From the cell containing the given text, extract its center point as (X, Y) coordinate. 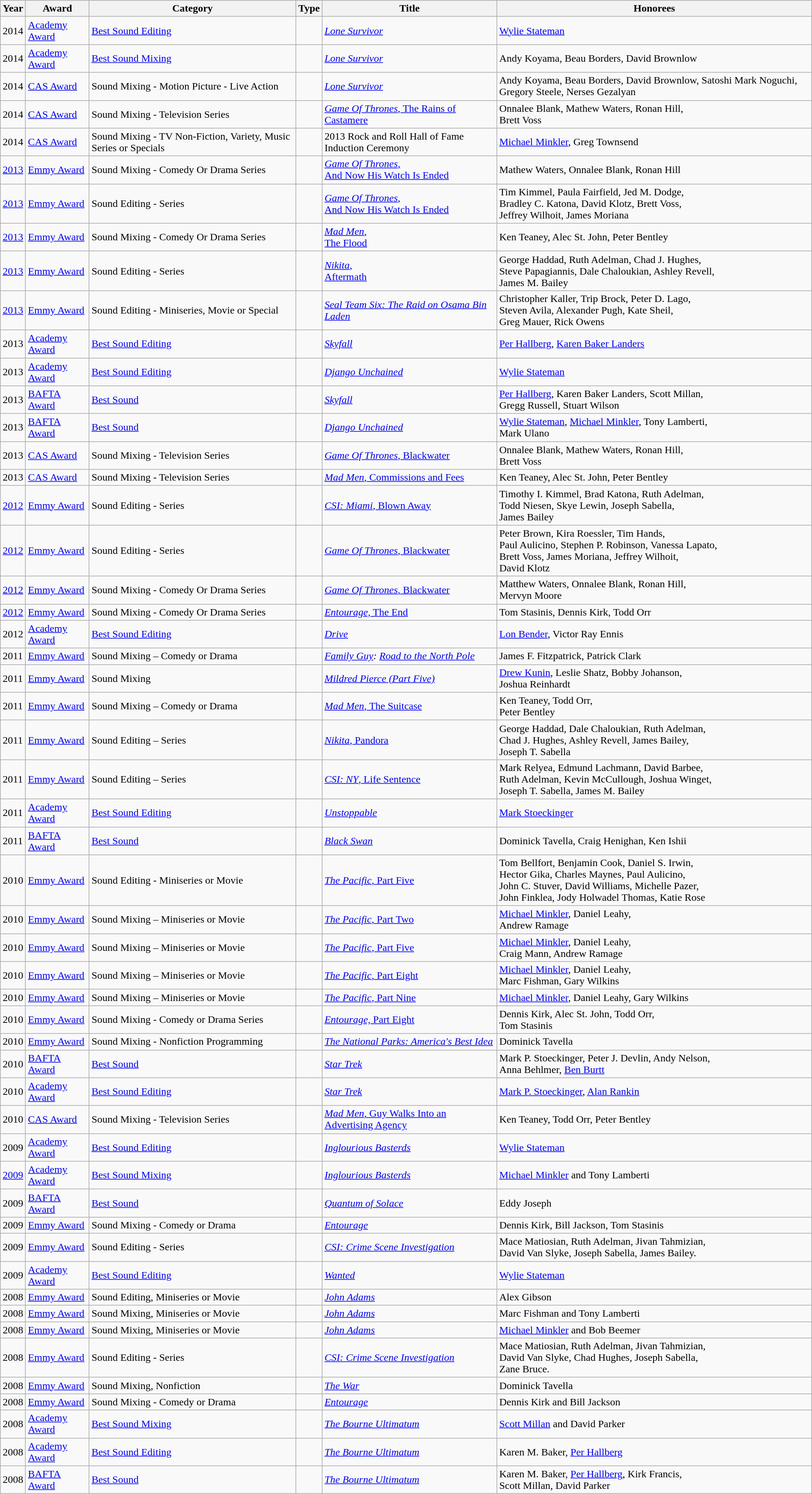
Tom Stasinis, Dennis Kirk, Todd Orr (654, 612)
George Haddad, Dale Chaloukian, Ruth Adelman, Chad J. Hughes, Ashley Revell, James Bailey,Joseph T. Sabella (654, 740)
Entourage, Part Eight (409, 1019)
Michael Minkler, Daniel Leahy, Andrew Ramage (654, 920)
Seal Team Six: The Raid on Osama Bin Laden (409, 310)
Peter Brown, Kira Roessler, Tim Hands, Paul Aulicino, Stephen P. Robinson, Vanessa Lapato, Brett Voss, James Moriana, Jeffrey Wilhoit, David Klotz (654, 551)
Dennis Kirk, Alec St. John, Todd Orr, Tom Stasinis (654, 1019)
Dennis Kirk, Bill Jackson, Tom Stasinis (654, 1225)
Eddy Joseph (654, 1203)
Wylie Stateman, Michael Minkler, Tony Lamberti, Mark Ulano (654, 427)
Title (409, 9)
Dominick Tavella, Craig Henighan, Ken Ishii (654, 840)
Alex Gibson (654, 1297)
Christopher Kaller, Trip Brock, Peter D. Lago,Steven Avila, Alexander Pugh, Kate Sheil, Greg Mauer, Rick Owens (654, 310)
Honorees (654, 9)
The Pacific, Part Two (409, 920)
Karen M. Baker, Per Hallberg, Kirk Francis, Scott Millan, David Parker (654, 1479)
Matthew Waters, Onnalee Blank, Ronan Hill, Mervyn Moore (654, 590)
2013 Rock and Roll Hall of Fame Induction Ceremony (409, 142)
Sound Mixing - Comedy or Drama Series (193, 1019)
Sound Editing - Miniseries or Movie (193, 881)
Award (57, 9)
Karen M. Baker, Per Hallberg (654, 1452)
Mad Men, The Flood (409, 237)
Mark P. Stoeckinger, Peter J. Devlin, Andy Nelson, Anna Behlmer, Ben Burtt (654, 1064)
Quantum of Solace (409, 1203)
Mad Men, Guy Walks Into an Advertising Agency (409, 1120)
Andy Koyama, Beau Borders, David Brownlow (654, 58)
Michael Minkler, Greg Townsend (654, 142)
Mad Men, The Suitcase (409, 706)
Per Hallberg, Karen Baker Landers (654, 344)
Tim Kimmel, Paula Fairfield, Jed M. Dodge,Bradley C. Katona, David Klotz, Brett Voss,Jeffrey Wilhoit, James Moriana (654, 203)
Family Guy: Road to the North Pole (409, 656)
Drive (409, 634)
Michael Minkler, Daniel Leahy, Marc Fishman, Gary Wilkins (654, 976)
Michael Minkler and Tony Lamberti (654, 1175)
Ken Teaney, Todd Orr, Peter Bentley (654, 1120)
Drew Kunin, Leslie Shatz, Bobby Johanson, Joshua Reinhardt (654, 678)
Sound Mixing (193, 678)
Marc Fishman and Tony Lamberti (654, 1314)
Mark Stoeckinger (654, 813)
Scott Millan and David Parker (654, 1424)
Mathew Waters, Onnalee Blank, Ronan Hill (654, 170)
The National Parks: America's Best Idea (409, 1042)
Dennis Kirk and Bill Jackson (654, 1402)
Mace Matiosian, Ruth Adelman, Jivan Tahmizian, David Van Slyke, Chad Hughes, Joseph Sabella, Zane Bruce. (654, 1358)
The Pacific, Part Nine (409, 998)
Wanted (409, 1275)
Timothy I. Kimmel, Brad Katona, Ruth Adelman, Todd Niesen, Skye Lewin, Joseph Sabella, James Bailey (654, 505)
Sound Mixing, Nonfiction (193, 1386)
Game Of Thrones, The Rains of Castamere (409, 114)
Nikita, Aftermath (409, 271)
The Pacific, Part Eight (409, 976)
Type (309, 9)
Mark P. Stoeckinger, Alan Rankin (654, 1091)
Mark Relyea, Edmund Lachmann, David Barbee, Ruth Adelman, Kevin McCullough, Joshua Winget,Joseph T. Sabella, James M. Bailey (654, 779)
Mad Men, Commissions and Fees (409, 478)
Per Hallberg, Karen Baker Landers, Scott Millan,Gregg Russell, Stuart Wilson (654, 400)
Black Swan (409, 840)
Entourage, The End (409, 612)
Mace Matiosian, Ruth Adelman, Jivan Tahmizian, David Van Slyke, Joseph Sabella, James Bailey. (654, 1247)
Sound Mixing - Nonfiction Programming (193, 1042)
Sound Editing - Miniseries, Movie or Special (193, 310)
Mildred Pierce (Part Five) (409, 678)
Category (193, 9)
CSI: NY, Life Sentence (409, 779)
Andy Koyama, Beau Borders, David Brownlow, Satoshi Mark Noguchi, Gregory Steele, Nerses Gezalyan (654, 87)
Ken Teaney, Todd Orr,Peter Bentley (654, 706)
George Haddad, Ruth Adelman, Chad J. Hughes,Steve Papagiannis, Dale Chaloukian, Ashley Revell,James M. Bailey (654, 271)
Lon Bender, Victor Ray Ennis (654, 634)
Sound Mixing - Motion Picture - Live Action (193, 87)
Year (13, 9)
Michael Minkler, Daniel Leahy, Craig Mann, Andrew Ramage (654, 947)
Michael Minkler, Daniel Leahy, Gary Wilkins (654, 998)
Unstoppable (409, 813)
Nikita, Pandora (409, 740)
The War (409, 1386)
CSI: Miami, Blown Away (409, 505)
Michael Minkler and Bob Beemer (654, 1330)
Sound Mixing - TV Non-Fiction, Variety, Music Series or Specials (193, 142)
Sound Editing, Miniseries or Movie (193, 1297)
James F. Fitzpatrick, Patrick Clark (654, 656)
